Identify which cell holds the provided text, then report its [x, y] central coordinate. 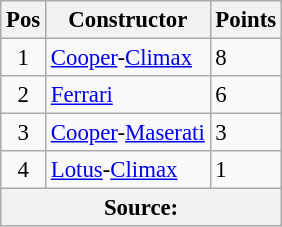
Lotus-Climax [128, 170]
8 [246, 58]
4 [24, 170]
Ferrari [128, 95]
Points [246, 20]
2 [24, 95]
Cooper-Climax [128, 58]
Cooper-Maserati [128, 133]
Constructor [128, 20]
Pos [24, 20]
Source: [142, 208]
6 [246, 95]
